Provide the (X, Y) coordinate of the cell's center where the given text is located.  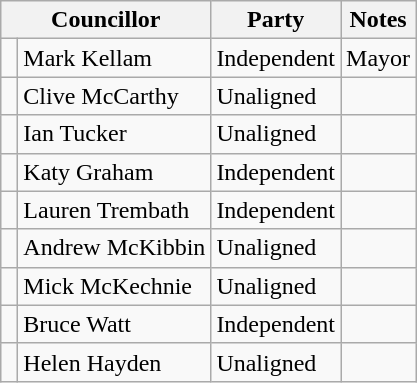
Mayor (378, 58)
Katy Graham (114, 172)
Mick McKechnie (114, 286)
Andrew McKibbin (114, 248)
Ian Tucker (114, 134)
Clive McCarthy (114, 96)
Mark Kellam (114, 58)
Lauren Trembath (114, 210)
Councillor (106, 20)
Bruce Watt (114, 324)
Notes (378, 20)
Helen Hayden (114, 362)
Party (276, 20)
